Determine the [x, y] coordinate at the center of the cell enclosing the given text.  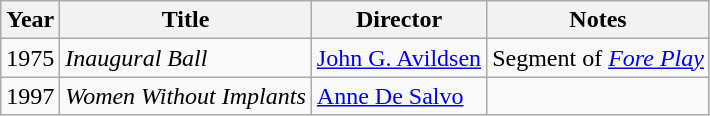
John G. Avildsen [398, 58]
1975 [30, 58]
Anne De Salvo [398, 96]
Notes [598, 20]
Director [398, 20]
Inaugural Ball [186, 58]
Year [30, 20]
Women Without Implants [186, 96]
Title [186, 20]
1997 [30, 96]
Segment of Fore Play [598, 58]
